Identify which cell holds the provided text, then report its [x, y] central coordinate. 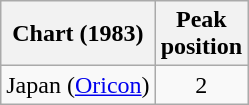
Japan (Oricon) [78, 85]
Peakposition [201, 34]
Chart (1983) [78, 34]
2 [201, 85]
